Extract the [X, Y] coordinate from the center of the cell holding the provided text.  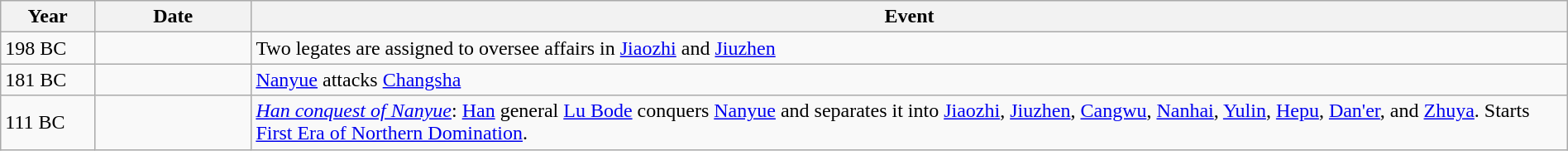
Event [910, 17]
Year [48, 17]
198 BC [48, 48]
Two legates are assigned to oversee affairs in Jiaozhi and Jiuzhen [910, 48]
111 BC [48, 123]
Nanyue attacks Changsha [910, 80]
Date [172, 17]
181 BC [48, 80]
